Find where the given text appears and provide that cell's center as (x, y) coordinate. 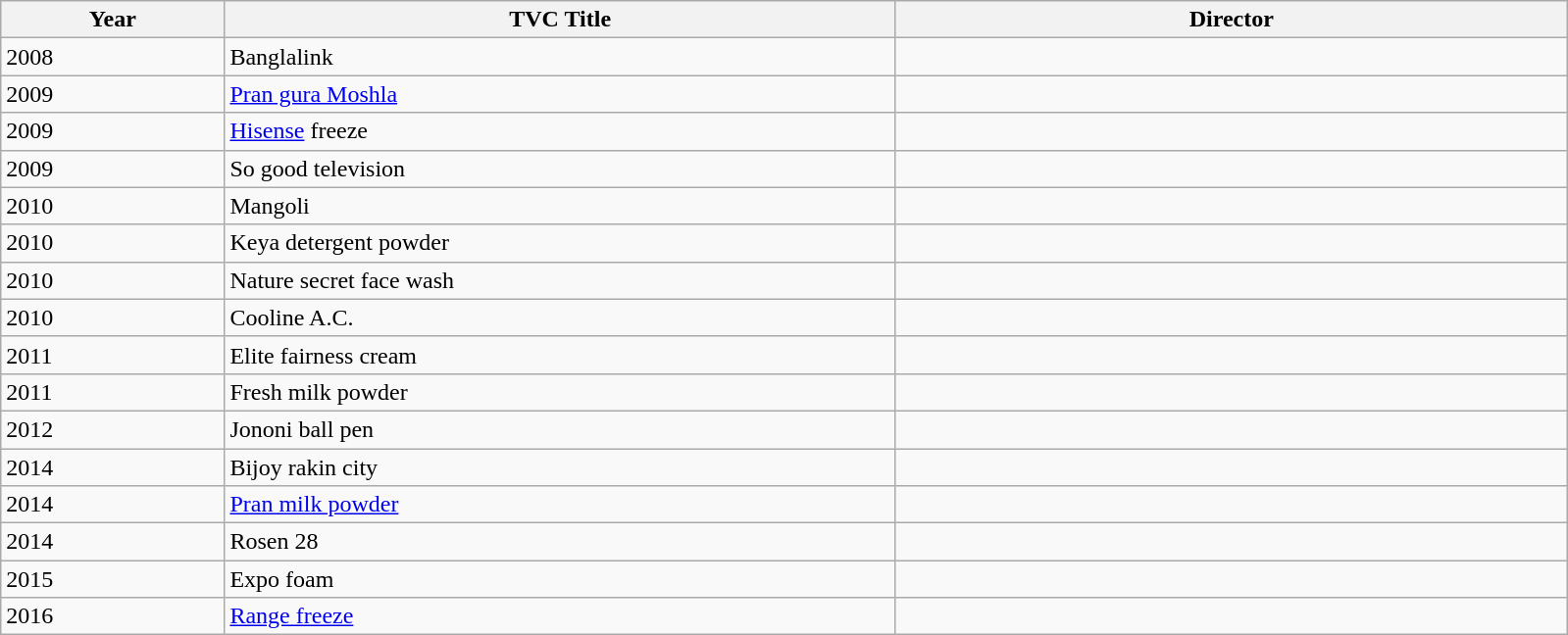
Pran milk powder (561, 505)
Bijoy rakin city (561, 467)
2008 (113, 57)
Year (113, 20)
Fresh milk powder (561, 392)
So good television (561, 169)
2016 (113, 616)
Keya detergent powder (561, 243)
Banglalink (561, 57)
Jononi ball pen (561, 429)
Pran gura Moshla (561, 94)
Cooline A.C. (561, 317)
2012 (113, 429)
Rosen 28 (561, 542)
Elite fairness cream (561, 355)
Range freeze (561, 616)
TVC Title (561, 20)
Director (1232, 20)
Mangoli (561, 206)
2015 (113, 579)
Nature secret face wash (561, 280)
Hisense freeze (561, 131)
Expo foam (561, 579)
